Locate the cell with the specified text and output its [X, Y] center coordinate. 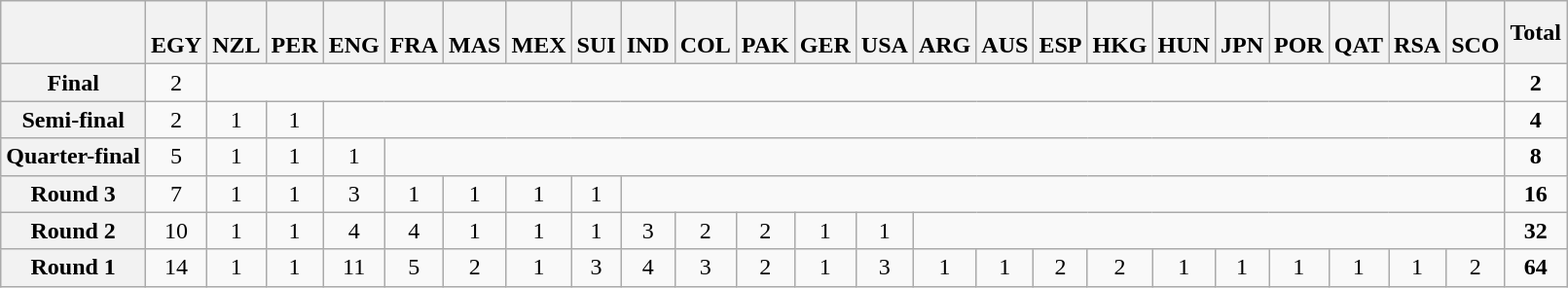
FRA [414, 33]
ARG [944, 33]
14 [177, 268]
QAT [1359, 33]
Round 2 [74, 231]
Total [1536, 33]
11 [354, 268]
Semi-final [74, 120]
MEX [539, 33]
7 [177, 194]
POR [1299, 33]
IND [648, 33]
Round 3 [74, 194]
8 [1536, 157]
HKG [1119, 33]
MAS [475, 33]
NZL [237, 33]
ENG [354, 33]
AUS [1004, 33]
GER [825, 33]
32 [1536, 231]
PER [294, 33]
EGY [177, 33]
COL [705, 33]
HUN [1184, 33]
16 [1536, 194]
Final [74, 83]
Round 1 [74, 268]
RSA [1417, 33]
SUI [596, 33]
Quarter-final [74, 157]
SCO [1476, 33]
PAK [765, 33]
USA [884, 33]
ESP [1061, 33]
JPN [1242, 33]
64 [1536, 268]
10 [177, 231]
